Identify which cell holds the provided text, then report its [X, Y] central coordinate. 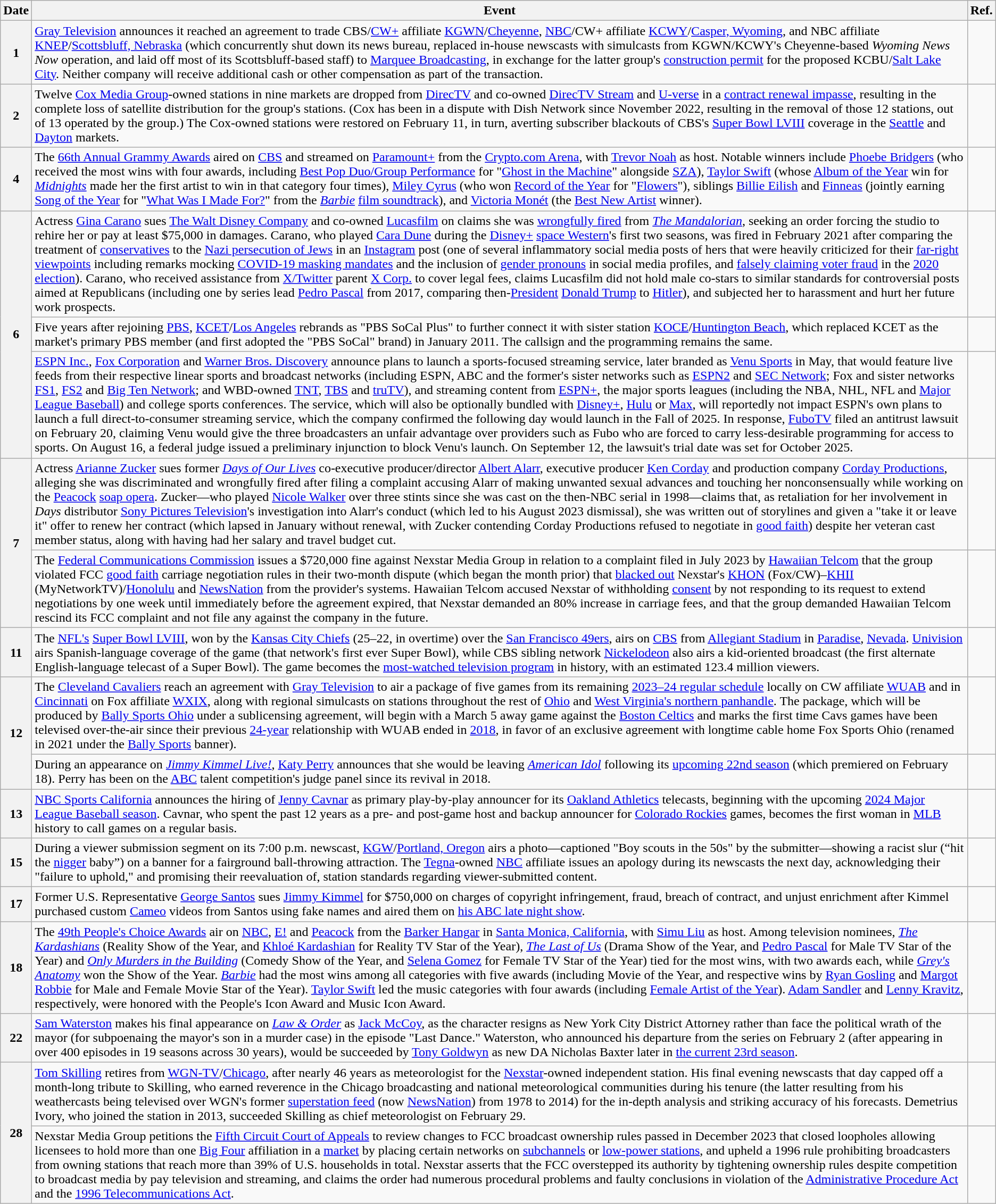
12 [16, 733]
13 [16, 814]
Event [500, 11]
4 [16, 179]
1 [16, 52]
15 [16, 863]
18 [16, 968]
7 [16, 542]
6 [16, 334]
Date [16, 11]
17 [16, 904]
28 [16, 1133]
2 [16, 116]
Ref. [981, 11]
11 [16, 652]
22 [16, 1038]
